Scan for the cell matching the given text and deliver its (X, Y) coordinate at center. 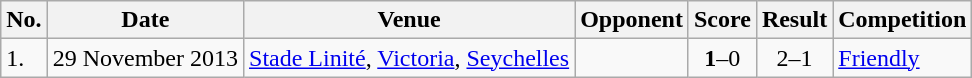
29 November 2013 (145, 58)
No. (24, 20)
Venue (410, 20)
1–0 (722, 58)
Score (722, 20)
Date (145, 20)
Competition (902, 20)
Stade Linité, Victoria, Seychelles (410, 58)
Result (794, 20)
2–1 (794, 58)
Opponent (632, 20)
Friendly (902, 58)
1. (24, 58)
